Pinpoint the cell where the given text exists, returning its [X, Y] midpoint coordinate. 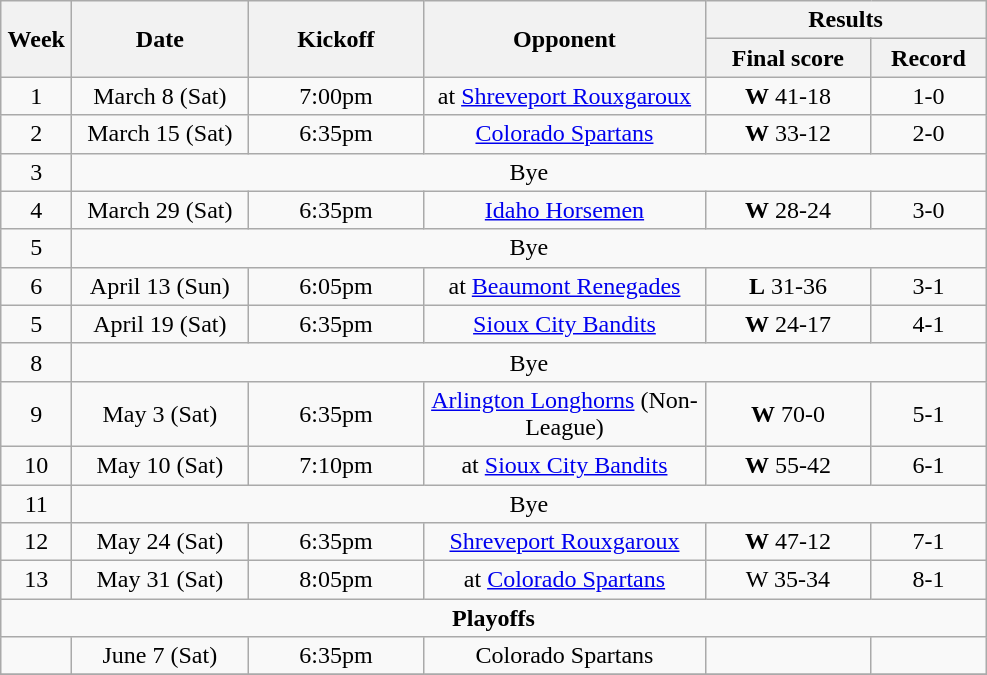
12 [36, 542]
1-0 [928, 96]
13 [36, 580]
Record [928, 58]
1 [36, 96]
9 [36, 414]
May 3 (Sat) [160, 414]
Idaho Horsemen [564, 210]
W 33-12 [788, 134]
5-1 [928, 414]
8-1 [928, 580]
2 [36, 134]
W 70-0 [788, 414]
W 41-18 [788, 96]
3-1 [928, 286]
Final score [788, 58]
March 15 (Sat) [160, 134]
May 24 (Sat) [160, 542]
W 28-24 [788, 210]
7-1 [928, 542]
W 47-12 [788, 542]
Week [36, 39]
7:00pm [336, 96]
May 10 (Sat) [160, 465]
April 19 (Sat) [160, 324]
11 [36, 503]
Results [846, 20]
W 35-34 [788, 580]
Date [160, 39]
L 31-36 [788, 286]
6 [36, 286]
8:05pm [336, 580]
March 29 (Sat) [160, 210]
Arlington Longhorns (Non-League) [564, 414]
8 [36, 362]
at Colorado Spartans [564, 580]
6-1 [928, 465]
10 [36, 465]
Shreveport Rouxgaroux [564, 542]
6:05pm [336, 286]
4 [36, 210]
3-0 [928, 210]
May 31 (Sat) [160, 580]
W 55-42 [788, 465]
April 13 (Sun) [160, 286]
at Sioux City Bandits [564, 465]
Opponent [564, 39]
at Shreveport Rouxgaroux [564, 96]
June 7 (Sat) [160, 656]
Sioux City Bandits [564, 324]
4-1 [928, 324]
2-0 [928, 134]
3 [36, 172]
at Beaumont Renegades [564, 286]
W 24-17 [788, 324]
March 8 (Sat) [160, 96]
Playoffs [494, 618]
7:10pm [336, 465]
Kickoff [336, 39]
